Find where the given text appears and provide that cell's center as (X, Y) coordinate. 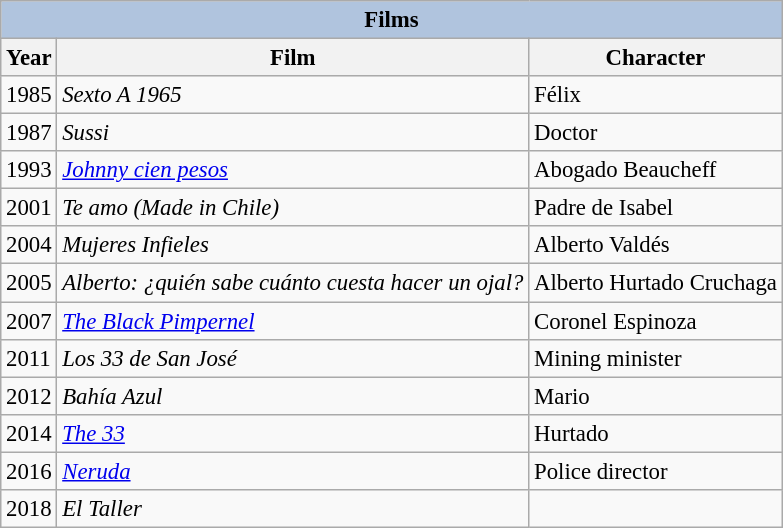
Alberto: ¿quién sabe cuánto cuesta hacer un ojal? (293, 283)
Johnny cien pesos (293, 170)
2014 (29, 433)
Year (29, 58)
2012 (29, 396)
Mining minister (656, 358)
Abogado Beaucheff (656, 170)
Félix (656, 95)
Bahía Azul (293, 396)
2001 (29, 208)
2016 (29, 471)
2011 (29, 358)
El Taller (293, 509)
2005 (29, 283)
Mujeres Infieles (293, 245)
Hurtado (656, 433)
Mario (656, 396)
2018 (29, 509)
1993 (29, 170)
Film (293, 58)
The Black Pimpernel (293, 321)
Sexto A 1965 (293, 95)
Neruda (293, 471)
2004 (29, 245)
The 33 (293, 433)
Character (656, 58)
Alberto Valdés (656, 245)
Police director (656, 471)
1985 (29, 95)
Doctor (656, 133)
Coronel Espinoza (656, 321)
2007 (29, 321)
Padre de Isabel (656, 208)
1987 (29, 133)
Alberto Hurtado Cruchaga (656, 283)
Los 33 de San José (293, 358)
Sussi (293, 133)
Films (392, 20)
Te amo (Made in Chile) (293, 208)
